Pinpoint the cell where the given text exists, returning its (X, Y) midpoint coordinate. 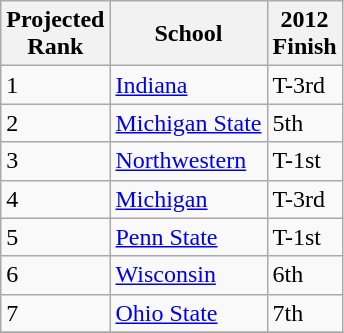
5th (304, 123)
3 (56, 161)
7th (304, 313)
Wisconsin (188, 275)
1 (56, 85)
Michigan State (188, 123)
6th (304, 275)
Penn State (188, 237)
School (188, 34)
2 (56, 123)
7 (56, 313)
2012Finish (304, 34)
4 (56, 199)
Ohio State (188, 313)
Michigan (188, 199)
Indiana (188, 85)
5 (56, 237)
Northwestern (188, 161)
ProjectedRank (56, 34)
6 (56, 275)
